Locate the cell with the specified text and output its [x, y] center coordinate. 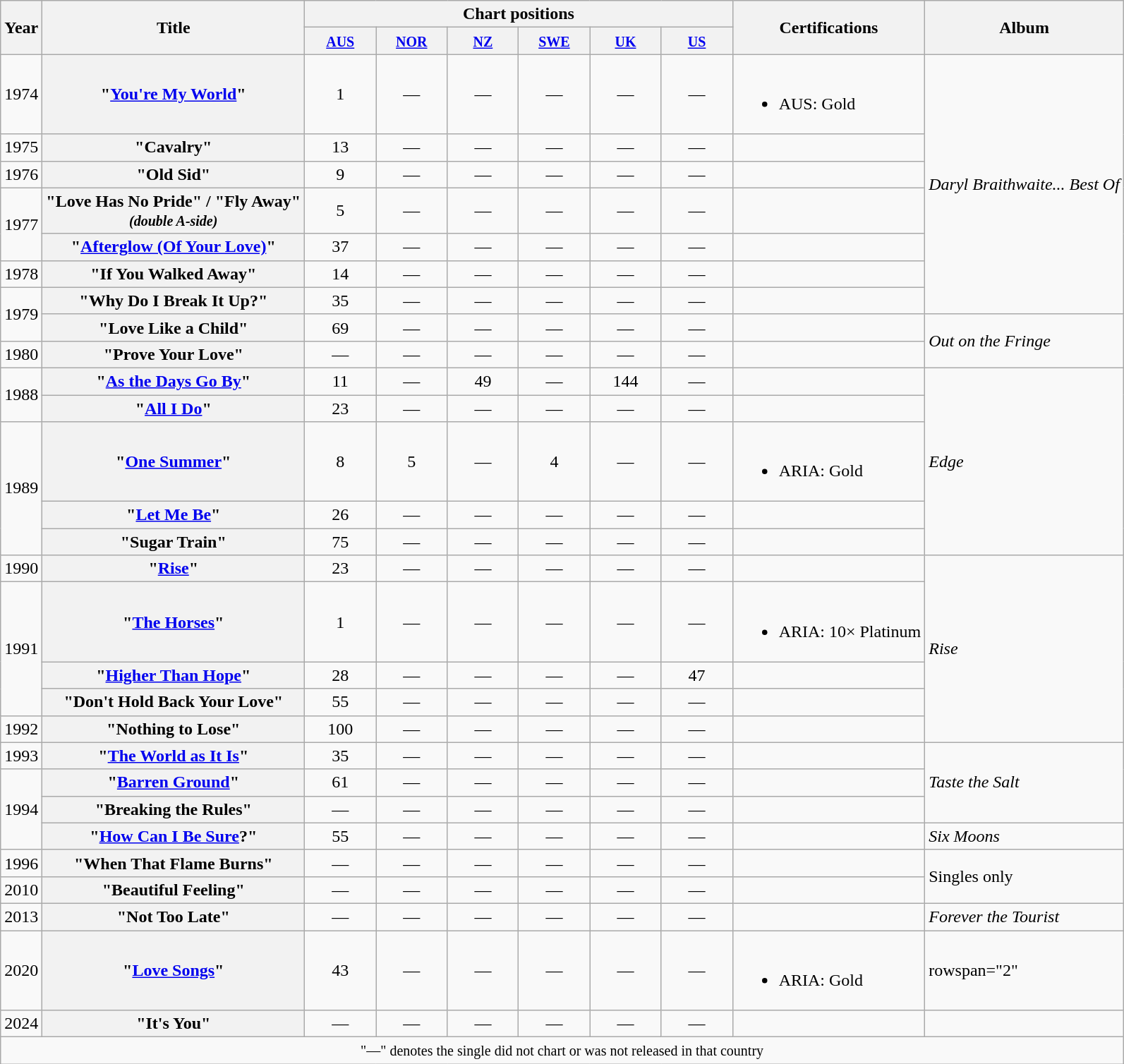
"—" denotes the single did not chart or was not released in that country [562, 1051]
"Don't Hold Back Your Love" [174, 702]
"Love Songs" [174, 969]
US [697, 41]
"Let Me Be" [174, 515]
Six Moons [1025, 836]
"It's You" [174, 1024]
26 [340, 515]
11 [340, 381]
ARIA: 10× Platinum [828, 622]
61 [340, 782]
2024 [21, 1024]
49 [483, 381]
"Rise" [174, 569]
AUS: Gold [828, 95]
"Not Too Late" [174, 917]
1975 [21, 147]
"Beautiful Feeling" [174, 890]
1977 [21, 224]
Certifications [828, 28]
2020 [21, 969]
2013 [21, 917]
"When That Flame Burns" [174, 863]
1980 [21, 354]
"How Can I Be Sure?" [174, 836]
"The Horses" [174, 622]
Chart positions [519, 14]
4 [555, 461]
NOR [412, 41]
1991 [21, 649]
"Love Like a Child" [174, 327]
"Barren Ground" [174, 782]
43 [340, 969]
"Love Has No Pride" / "Fly Away"(double A-side) [174, 210]
1990 [21, 569]
"Old Sid" [174, 174]
14 [340, 274]
75 [340, 542]
1976 [21, 174]
1996 [21, 863]
AUS [340, 41]
"Prove Your Love" [174, 354]
1992 [21, 729]
"Breaking the Rules" [174, 809]
1989 [21, 488]
1979 [21, 314]
13 [340, 147]
Forever the Tourist [1025, 917]
"Why Do I Break It Up?" [174, 301]
9 [340, 174]
1974 [21, 95]
69 [340, 327]
Year [21, 28]
1978 [21, 274]
28 [340, 675]
Edge [1025, 461]
"As the Days Go By" [174, 381]
NZ [483, 41]
"Afterglow (Of Your Love)" [174, 247]
"Higher Than Hope" [174, 675]
Rise [1025, 649]
1994 [21, 809]
"If You Walked Away" [174, 274]
Singles only [1025, 876]
SWE [555, 41]
"The World as It Is" [174, 756]
"One Summer" [174, 461]
47 [697, 675]
"You're My World" [174, 95]
Album [1025, 28]
rowspan="2" [1025, 969]
144 [625, 381]
Daryl Braithwaite... Best Of [1025, 184]
8 [340, 461]
100 [340, 729]
Title [174, 28]
Taste the Salt [1025, 782]
2010 [21, 890]
1988 [21, 394]
"Cavalry" [174, 147]
"Sugar Train" [174, 542]
37 [340, 247]
1993 [21, 756]
Out on the Fringe [1025, 341]
"Nothing to Lose" [174, 729]
"All I Do" [174, 409]
UK [625, 41]
